Provide the (x, y) coordinate of the cell's center where the given text is located.  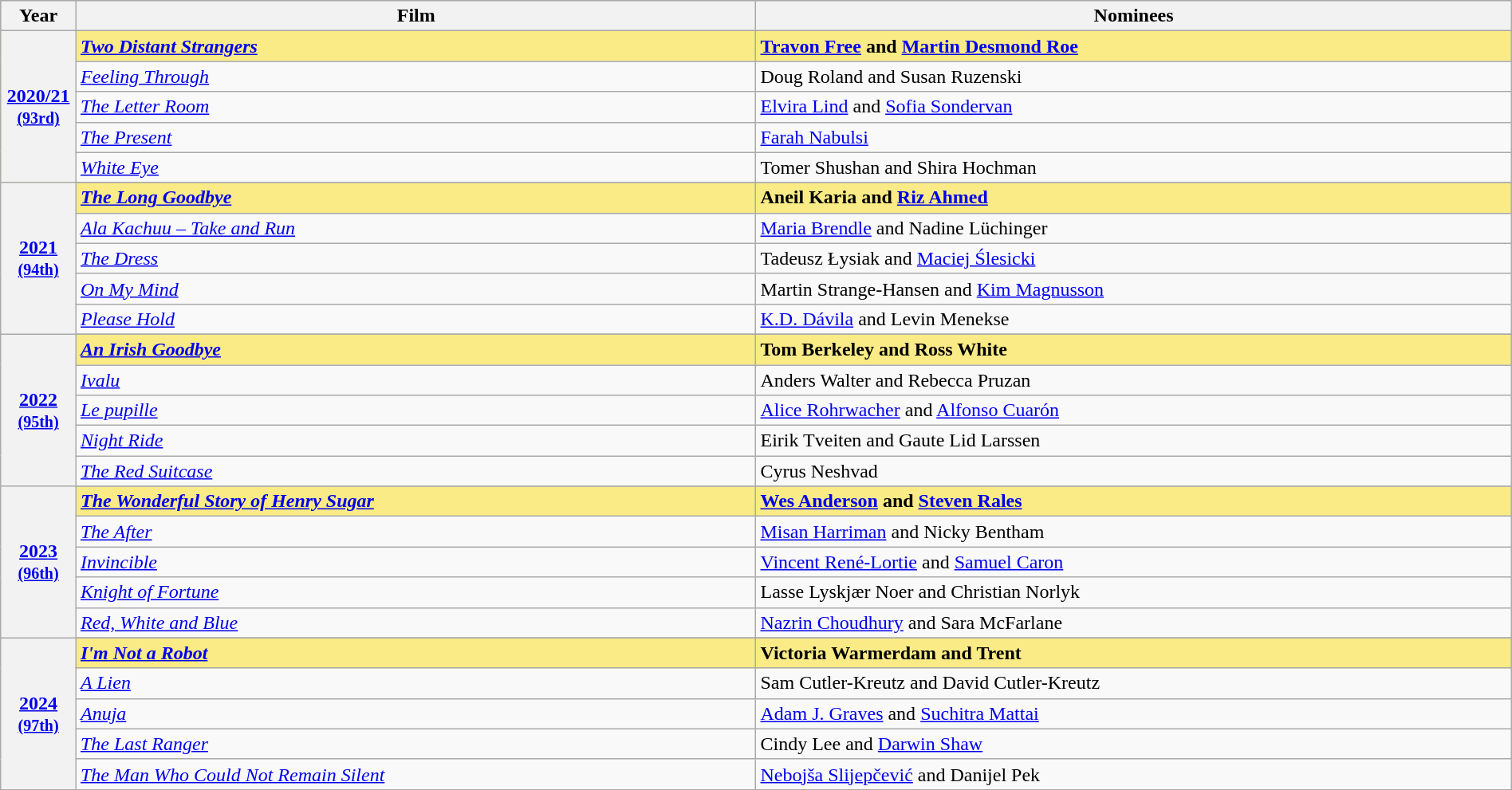
Nominees (1134, 16)
2022(95th) (38, 410)
Please Hold (416, 319)
The Red Suitcase (416, 471)
Invincible (416, 562)
White Eye (416, 167)
The Man Who Could Not Remain Silent (416, 774)
Tomer Shushan and Shira Hochman (1134, 167)
Elvira Lind and Sofia Sondervan (1134, 107)
Eirik Tveiten and Gaute Lid Larssen (1134, 441)
Le pupille (416, 411)
Anders Walter and Rebecca Pruzan (1134, 380)
Night Ride (416, 441)
Sam Cutler-Kreutz and David Cutler-Kreutz (1134, 683)
2024(97th) (38, 713)
Doug Roland and Susan Ruzenski (1134, 77)
The Letter Room (416, 107)
Nebojša Slijepčević and Danijel Pek (1134, 774)
Cyrus Neshvad (1134, 471)
Adam J. Graves and Suchitra Mattai (1134, 713)
The Dress (416, 258)
Film (416, 16)
Nazrin Choudhury and Sara McFarlane (1134, 623)
2020/21(93rd) (38, 107)
The After (416, 532)
The Last Ranger (416, 744)
Alice Rohrwacher and Alfonso Cuarón (1134, 411)
Lasse Lyskjær Noer and Christian Norlyk (1134, 592)
Red, White and Blue (416, 623)
Knight of Fortune (416, 592)
Feeling Through (416, 77)
Ivalu (416, 380)
2021(94th) (38, 258)
The Present (416, 137)
Travon Free and Martin Desmond Roe (1134, 46)
On My Mind (416, 289)
A Lien (416, 683)
Year (38, 16)
Vincent René-Lortie and Samuel Caron (1134, 562)
Victoria Warmerdam and Trent (1134, 653)
K.D. Dávila and Levin Menekse (1134, 319)
The Long Goodbye (416, 198)
Ala Kachuu – Take and Run (416, 228)
I'm Not a Robot (416, 653)
Tadeusz Łysiak and Maciej Ślesicki (1134, 258)
Two Distant Strangers (416, 46)
Maria Brendle and Nadine Lüchinger (1134, 228)
Tom Berkeley and Ross White (1134, 349)
An Irish Goodbye (416, 349)
Martin Strange-Hansen and Kim Magnusson (1134, 289)
2023(96th) (38, 562)
Aneil Karia and Riz Ahmed (1134, 198)
Anuja (416, 713)
Cindy Lee and Darwin Shaw (1134, 744)
Farah Nabulsi (1134, 137)
Wes Anderson and Steven Rales (1134, 501)
The Wonderful Story of Henry Sugar (416, 501)
Misan Harriman and Nicky Bentham (1134, 532)
